From the cell containing the given text, extract its center point as [x, y] coordinate. 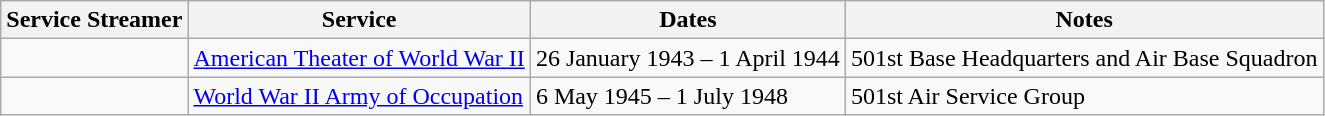
World War II Army of Occupation [359, 96]
6 May 1945 – 1 July 1948 [688, 96]
Notes [1084, 20]
501st Base Headquarters and Air Base Squadron [1084, 58]
26 January 1943 – 1 April 1944 [688, 58]
Service [359, 20]
Service Streamer [94, 20]
American Theater of World War II [359, 58]
Dates [688, 20]
501st Air Service Group [1084, 96]
